Detect which cell encompasses the target text, then output its [X, Y] center coordinate. 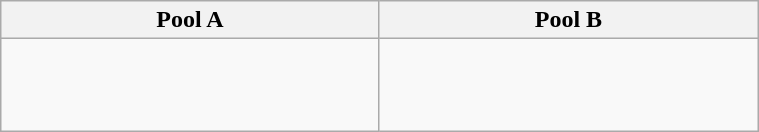
Pool B [568, 20]
Pool A [190, 20]
